Scan for the cell matching the given text and deliver its (x, y) coordinate at center. 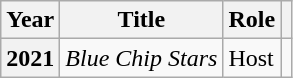
Blue Chip Stars (142, 58)
Role (252, 20)
Title (142, 20)
Host (252, 58)
2021 (30, 58)
Year (30, 20)
